For the text-containing cell, return its midpoint in [x, y] coordinate format. 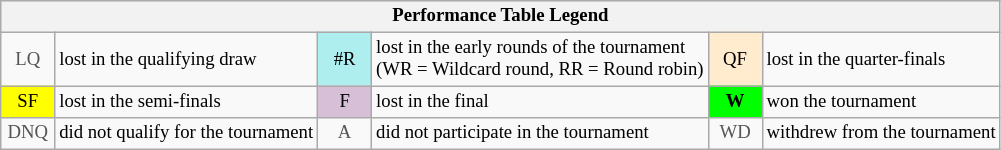
lost in the semi-finals [186, 102]
A [345, 134]
QF [735, 60]
won the tournament [881, 102]
lost in the early rounds of the tournament(WR = Wildcard round, RR = Round robin) [540, 60]
withdrew from the tournament [881, 134]
lost in the quarter-finals [881, 60]
F [345, 102]
SF [28, 102]
lost in the final [540, 102]
LQ [28, 60]
lost in the qualifying draw [186, 60]
DNQ [28, 134]
WD [735, 134]
did not qualify for the tournament [186, 134]
W [735, 102]
did not participate in the tournament [540, 134]
#R [345, 60]
Performance Table Legend [500, 16]
